Extract the (X, Y) coordinate from the center of the cell holding the provided text.  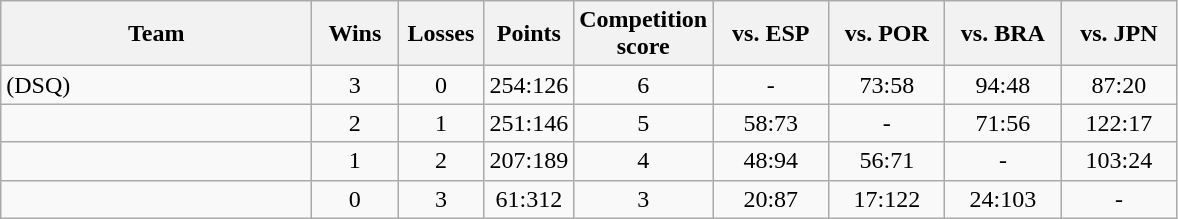
(DSQ) (156, 85)
122:17 (1119, 123)
94:48 (1003, 85)
4 (644, 161)
6 (644, 85)
73:58 (887, 85)
vs. BRA (1003, 34)
Team (156, 34)
251:146 (529, 123)
vs. POR (887, 34)
vs. ESP (771, 34)
Points (529, 34)
103:24 (1119, 161)
Losses (441, 34)
87:20 (1119, 85)
48:94 (771, 161)
5 (644, 123)
58:73 (771, 123)
vs. JPN (1119, 34)
61:312 (529, 199)
56:71 (887, 161)
254:126 (529, 85)
20:87 (771, 199)
Competitionscore (644, 34)
24:103 (1003, 199)
71:56 (1003, 123)
17:122 (887, 199)
207:189 (529, 161)
Wins (355, 34)
